From the cell containing the given text, extract its center point as (x, y) coordinate. 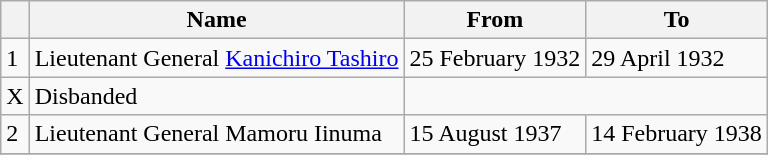
29 April 1932 (677, 58)
2 (15, 134)
Lieutenant General Kanichiro Tashiro (216, 58)
1 (15, 58)
From (495, 20)
Name (216, 20)
Lieutenant General Mamoru Iinuma (216, 134)
14 February 1938 (677, 134)
To (677, 20)
Disbanded (216, 96)
X (15, 96)
15 August 1937 (495, 134)
25 February 1932 (495, 58)
